For the text-containing cell, return its midpoint in (X, Y) coordinate format. 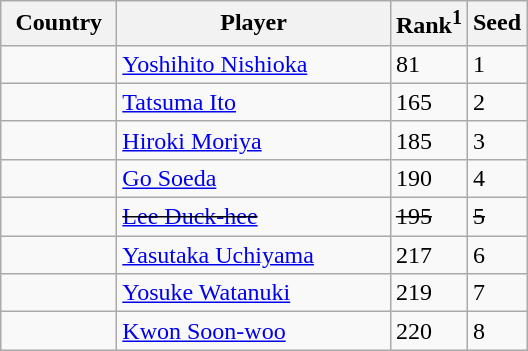
Player (254, 24)
2 (496, 102)
5 (496, 217)
195 (428, 217)
217 (428, 255)
219 (428, 293)
165 (428, 102)
220 (428, 331)
Kwon Soon-woo (254, 331)
4 (496, 178)
81 (428, 64)
7 (496, 293)
190 (428, 178)
Lee Duck-hee (254, 217)
1 (496, 64)
Tatsuma Ito (254, 102)
Go Soeda (254, 178)
Yoshihito Nishioka (254, 64)
3 (496, 140)
Rank1 (428, 24)
185 (428, 140)
Yasutaka Uchiyama (254, 255)
Yosuke Watanuki (254, 293)
Hiroki Moriya (254, 140)
6 (496, 255)
Country (59, 24)
8 (496, 331)
Seed (496, 24)
